For the text-containing cell, return its midpoint in (X, Y) coordinate format. 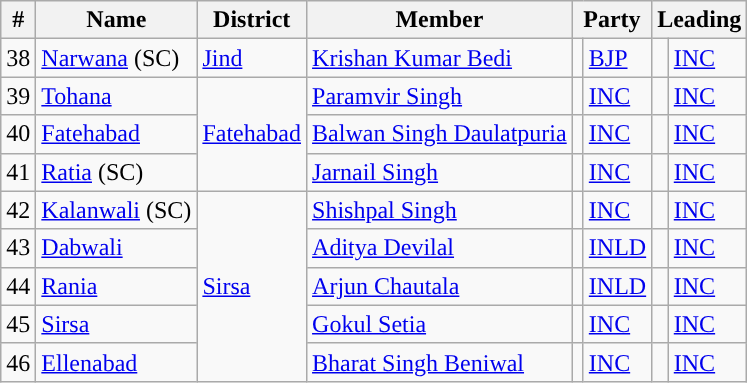
Member (440, 20)
40 (18, 134)
Dabwali (116, 248)
Aditya Devilal (440, 248)
41 (18, 172)
Kalanwali (SC) (116, 210)
Narwana (SC) (116, 58)
Paramvir Singh (440, 96)
Tohana (116, 96)
Arjun Chautala (440, 286)
Shishpal Singh (440, 210)
39 (18, 96)
Jarnail Singh (440, 172)
Rania (116, 286)
Bharat Singh Beniwal (440, 362)
38 (18, 58)
43 (18, 248)
BJP (617, 58)
Gokul Setia (440, 324)
45 (18, 324)
District (252, 20)
Ratia (SC) (116, 172)
Name (116, 20)
44 (18, 286)
46 (18, 362)
Ellenabad (116, 362)
Balwan Singh Daulatpuria (440, 134)
Leading (700, 20)
# (18, 20)
Jind (252, 58)
Krishan Kumar Bedi (440, 58)
Party (612, 20)
42 (18, 210)
